Provide the (X, Y) coordinate of the cell's center where the given text is located.  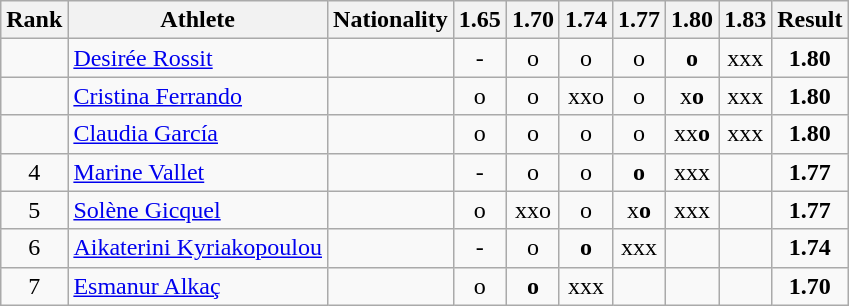
1.83 (746, 20)
Cristina Ferrando (198, 96)
Claudia García (198, 134)
4 (34, 172)
Result (810, 20)
Esmanur Alkaç (198, 286)
6 (34, 248)
Solène Gicquel (198, 210)
Rank (34, 20)
Marine Vallet (198, 172)
Athlete (198, 20)
7 (34, 286)
Desirée Rossit (198, 58)
1.65 (480, 20)
5 (34, 210)
Nationality (391, 20)
Aikaterini Kyriakopoulou (198, 248)
